Pinpoint the cell where the given text exists, returning its [x, y] midpoint coordinate. 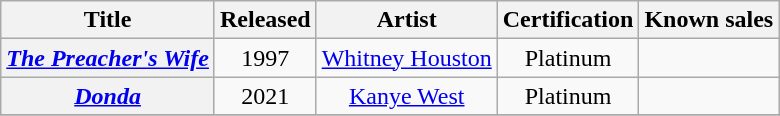
Released [265, 20]
Whitney Houston [406, 58]
1997 [265, 58]
Known sales [709, 20]
Kanye West [406, 96]
Title [108, 20]
The Preacher's Wife [108, 58]
Certification [568, 20]
2021 [265, 96]
Donda [108, 96]
Artist [406, 20]
